Determine the (X, Y) coordinate at the center of the cell enclosing the given text.  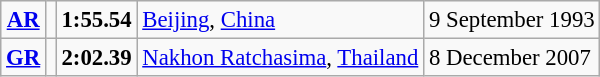
Beijing, China (280, 20)
GR (24, 58)
9 September 1993 (512, 20)
Nakhon Ratchasima, Thailand (280, 58)
1:55.54 (96, 20)
2:02.39 (96, 58)
8 December 2007 (512, 58)
AR (24, 20)
